Pinpoint the cell where the given text exists, returning its [X, Y] midpoint coordinate. 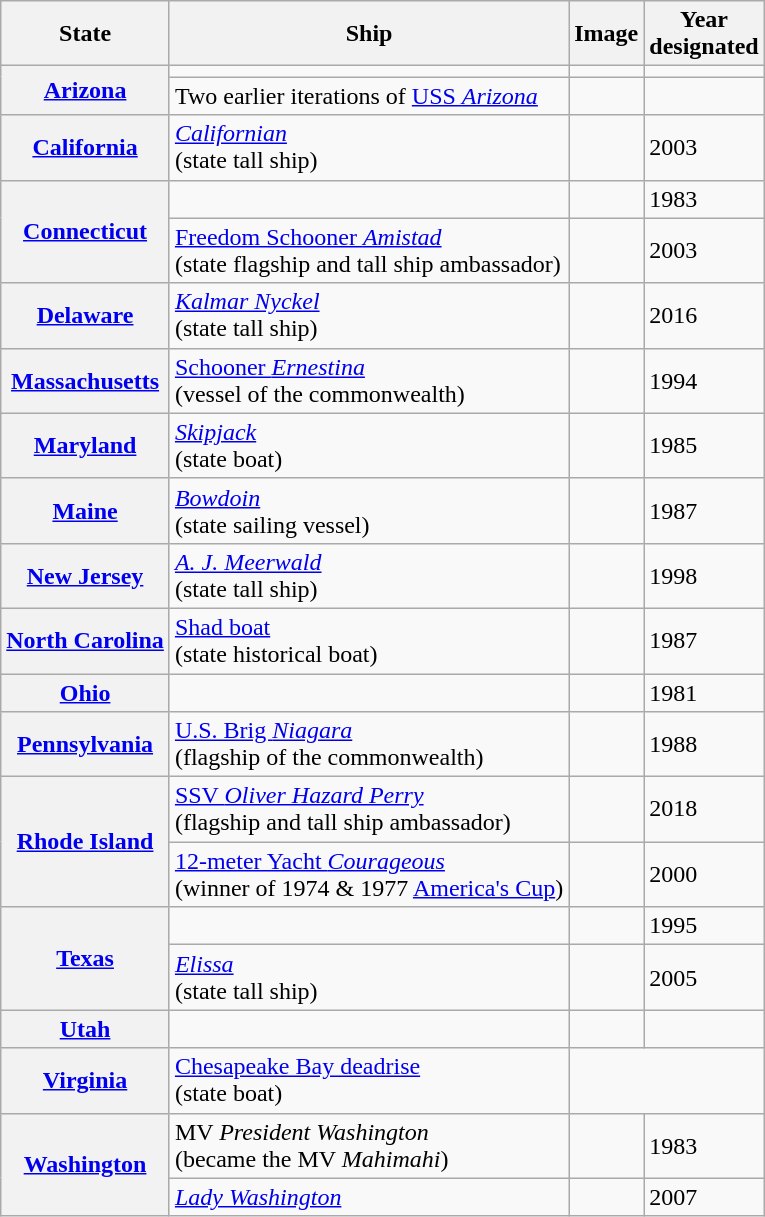
Two earlier iterations of USS Arizona [368, 96]
State [86, 34]
Connecticut [86, 232]
Californian (state tall ship) [368, 148]
Washington [86, 1164]
Elissa (state tall ship) [368, 978]
Pennsylvania [86, 744]
1985 [704, 446]
Chesapeake Bay deadrise (state boat) [368, 1080]
2000 [704, 874]
Ohio [86, 693]
MV President Washington (became the MV Mahimahi) [368, 1146]
Maryland [86, 446]
California [86, 148]
A. J. Meerwald (state tall ship) [368, 576]
Massachusetts [86, 380]
Image [606, 34]
1994 [704, 380]
2005 [704, 978]
Maine [86, 510]
2018 [704, 810]
North Carolina [86, 640]
12-meter Yacht Courageous (winner of 1974 & 1977 America's Cup) [368, 874]
Freedom Schooner Amistad (state flagship and tall ship ambassador) [368, 250]
1988 [704, 744]
Texas [86, 958]
1995 [704, 926]
1981 [704, 693]
Skipjack (state boat) [368, 446]
Rhode Island [86, 842]
2007 [704, 1197]
1998 [704, 576]
U.S. Brig Niagara (flagship of the commonwealth) [368, 744]
2016 [704, 316]
Arizona [86, 90]
New Jersey [86, 576]
Utah [86, 1029]
Kalmar Nyckel (state tall ship) [368, 316]
Year designated [704, 34]
Ship [368, 34]
Shad boat (state historical boat) [368, 640]
Lady Washington [368, 1197]
Delaware [86, 316]
SSV Oliver Hazard Perry (flagship and tall ship ambassador) [368, 810]
Virginia [86, 1080]
Schooner Ernestina (vessel of the commonwealth) [368, 380]
Bowdoin (state sailing vessel) [368, 510]
